Return (x, y) of the center of cell containing provided text 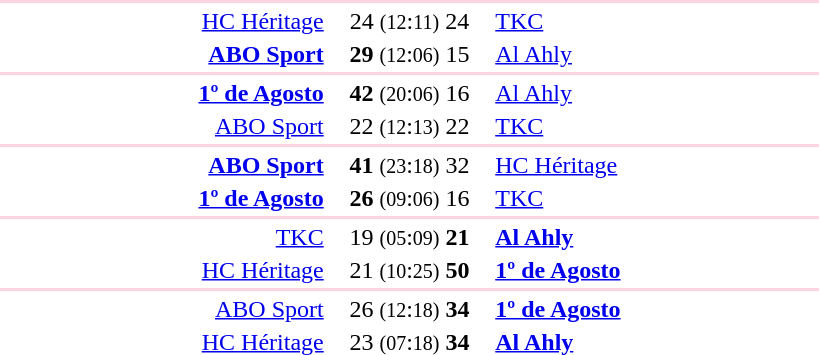
42 (20:06) 16 (410, 93)
24 (12:11) 24 (410, 21)
19 (05:09) 21 (410, 237)
26 (09:06) 16 (410, 198)
21 (10:25) 50 (410, 270)
22 (12:13) 22 (410, 126)
41 (23:18) 32 (410, 165)
29 (12:06) 15 (410, 54)
26 (12:18) 34 (410, 309)
